From the cell containing the given text, extract its center point as [x, y] coordinate. 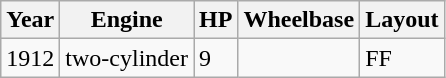
FF [402, 58]
HP [216, 20]
Layout [402, 20]
Wheelbase [299, 20]
two-cylinder [127, 58]
1912 [30, 58]
9 [216, 58]
Engine [127, 20]
Year [30, 20]
